From the cell containing the given text, extract its center point as [X, Y] coordinate. 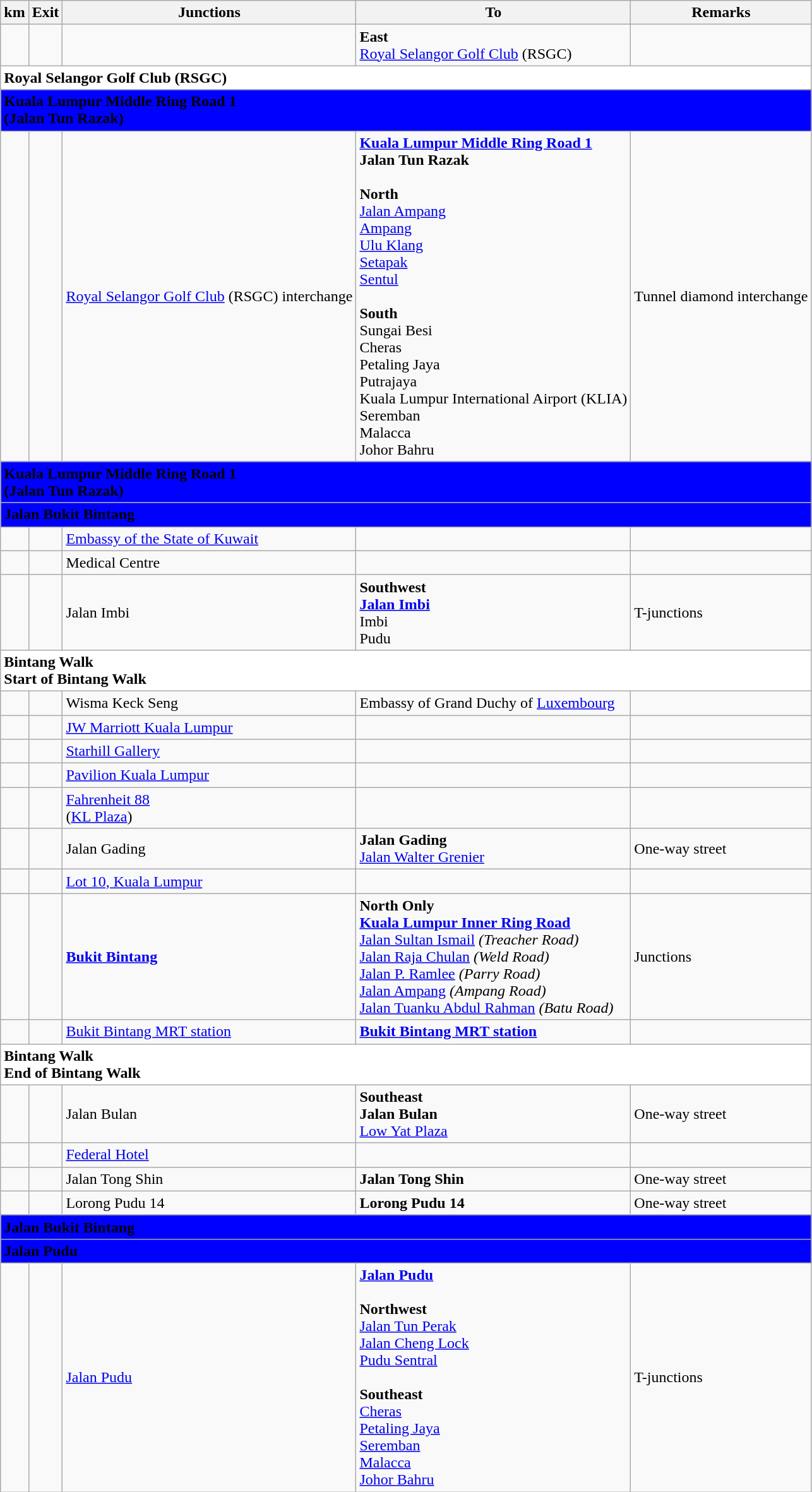
EastRoyal Selangor Golf Club (RSGC) [494, 45]
Remarks [721, 13]
Tunnel diamond interchange [721, 296]
Jalan Imbi [210, 612]
Exit [45, 13]
km [15, 13]
To [494, 13]
Federal Hotel [210, 1155]
Lot 10, Kuala Lumpur [210, 881]
Bintang WalkStart of Bintang Walk [406, 671]
SoutheastJalan BulanLow Yat Plaza [494, 1114]
Royal Selangor Golf Club (RSGC) [406, 78]
Bintang WalkEnd of Bintang Walk [406, 1065]
Wisma Keck Seng [210, 703]
JW Marriott Kuala Lumpur [210, 727]
Fahrenheit 88 (KL Plaza) [210, 808]
Royal Selangor Golf Club (RSGC) interchange [210, 296]
Medical Centre [210, 563]
Starhill Gallery [210, 751]
Jalan GadingJalan Walter Grenier [494, 849]
Bukit Bintang [210, 957]
Jalan Gading [210, 849]
Jalan Bulan [210, 1114]
Jalan PuduNorthwestJalan Tun PerakJalan Cheng LockPudu Sentral SoutheastCherasPetaling JayaSerembanMalaccaJohor Bahru [494, 1377]
Embassy of Grand Duchy of Luxembourg [494, 703]
Pavilion Kuala Lumpur [210, 775]
SouthwestJalan ImbiImbiPudu [494, 612]
Embassy of the State of Kuwait [210, 539]
